For the text-containing cell, return its midpoint in [X, Y] coordinate format. 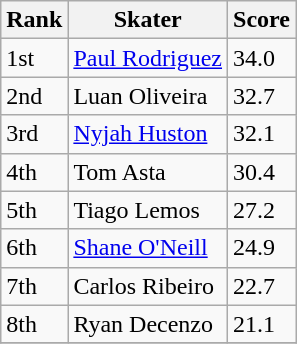
5th [34, 210]
1st [34, 58]
24.9 [262, 248]
7th [34, 286]
22.7 [262, 286]
Shane O'Neill [148, 248]
30.4 [262, 172]
32.7 [262, 96]
27.2 [262, 210]
Tiago Lemos [148, 210]
Score [262, 20]
6th [34, 248]
Paul Rodriguez [148, 58]
34.0 [262, 58]
Rank [34, 20]
8th [34, 324]
4th [34, 172]
21.1 [262, 324]
Ryan Decenzo [148, 324]
Carlos Ribeiro [148, 286]
3rd [34, 134]
Nyjah Huston [148, 134]
Skater [148, 20]
2nd [34, 96]
Luan Oliveira [148, 96]
32.1 [262, 134]
Tom Asta [148, 172]
